Detect which cell encompasses the target text, then output its (X, Y) center coordinate. 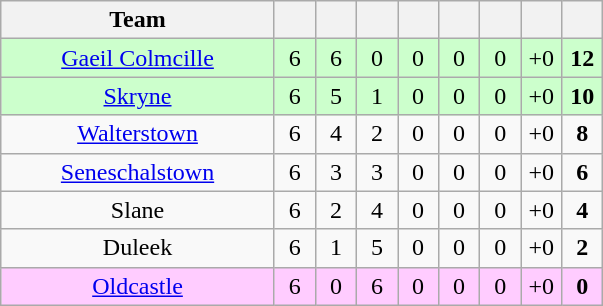
Slane (138, 210)
10 (582, 96)
12 (582, 58)
Walterstown (138, 134)
Duleek (138, 248)
Skryne (138, 96)
Team (138, 20)
Gaeil Colmcille (138, 58)
Seneschalstown (138, 172)
8 (582, 134)
Oldcastle (138, 286)
